Pinpoint the cell where the given text exists, returning its [x, y] midpoint coordinate. 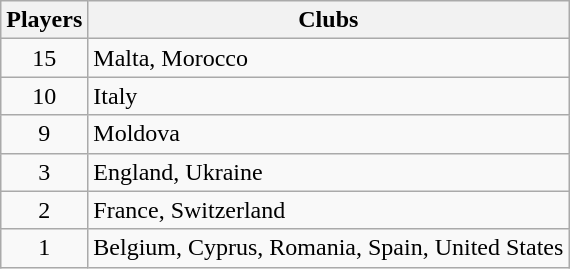
Clubs [328, 20]
Moldova [328, 134]
Players [44, 20]
2 [44, 210]
England, Ukraine [328, 172]
France, Switzerland [328, 210]
15 [44, 58]
9 [44, 134]
3 [44, 172]
10 [44, 96]
1 [44, 248]
Malta, Morocco [328, 58]
Italy [328, 96]
Belgium, Cyprus, Romania, Spain, United States [328, 248]
